Locate the cell with the specified text and output its (X, Y) center coordinate. 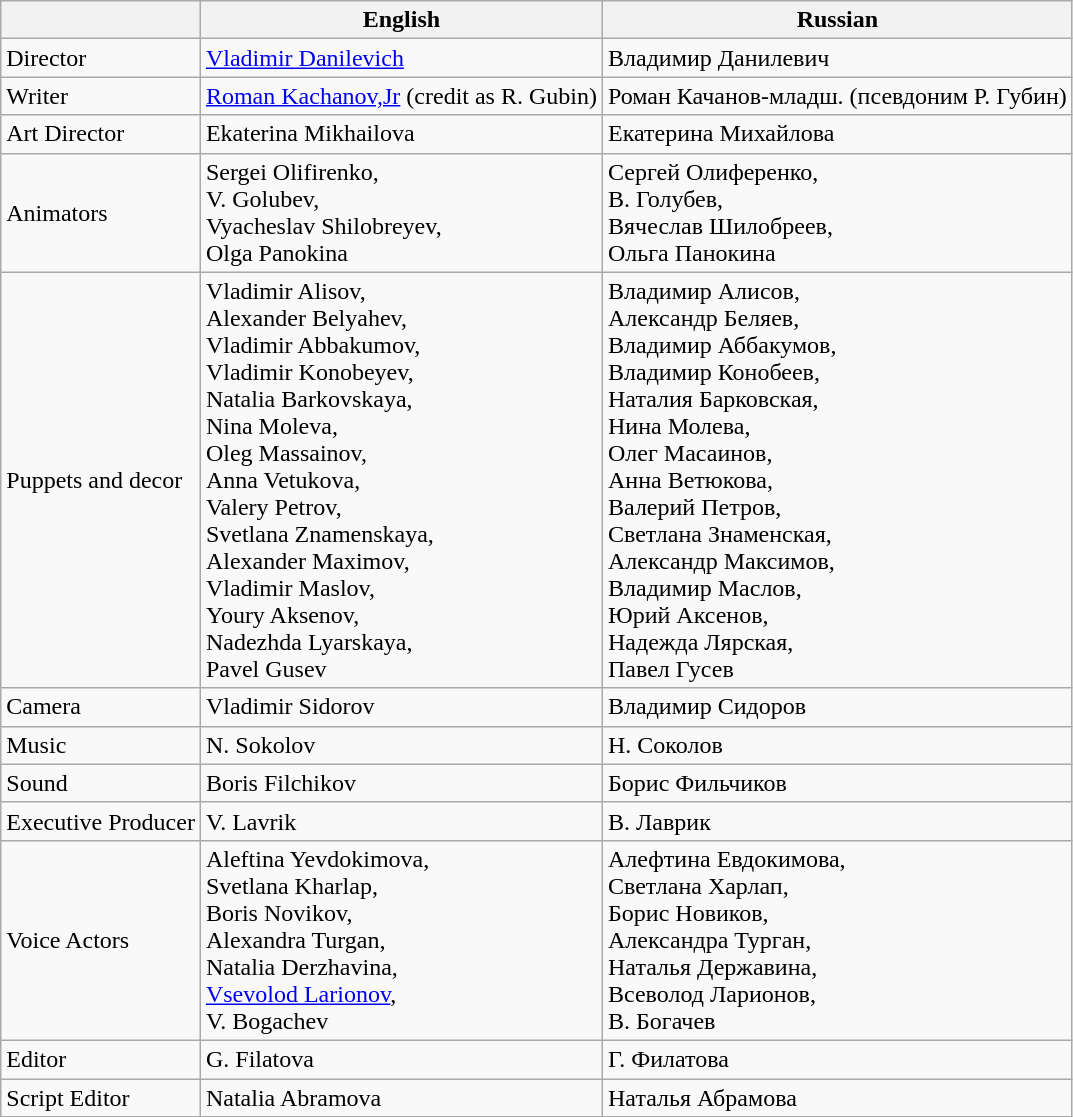
Camera (101, 707)
Борис Фильчиков (837, 783)
Г. Филатова (837, 1059)
Natalia Abramova (401, 1097)
G. Filatova (401, 1059)
Boris Filchikov (401, 783)
Writer (101, 96)
Алефтина Евдокимова, Светлана Харлап, Борис Новиков, Александра Турган, Наталья Державина, Всеволод Ларионов, В. Богачев (837, 940)
Executive Producer (101, 821)
Voice Actors (101, 940)
Vladimir Danilevich (401, 58)
Director (101, 58)
N. Sokolov (401, 745)
Роман Качанов-младш. (псевдоним Р. Губин) (837, 96)
Sergei Olifirenko, V. Golubev, Vyacheslav Shilobreyev, Olga Panokina (401, 212)
Editor (101, 1059)
В. Лаврик (837, 821)
Сергей Олиференко, В. Голубев, Вячеслав Шилобреев, Ольга Панокина (837, 212)
Vladimir Sidorov (401, 707)
Art Director (101, 134)
Script Editor (101, 1097)
Владимир Данилевич (837, 58)
Music (101, 745)
Animators (101, 212)
Russian (837, 20)
Екатерина Михайлова (837, 134)
V. Lavrik (401, 821)
Н. Соколов (837, 745)
Владимир Сидоров (837, 707)
Sound (101, 783)
Roman Kachanov,Jr (credit as R. Gubin) (401, 96)
Ekaterina Mikhailova (401, 134)
Наталья Абрамова (837, 1097)
Aleftina Yevdokimova, Svetlana Kharlap, Boris Novikov, Alexandra Turgan, Natalia Derzhavina, Vsevolod Larionov, V. Bogachev (401, 940)
English (401, 20)
Puppets and decor (101, 480)
